Output the (x, y) coordinate of the center of the cell containing the given text.  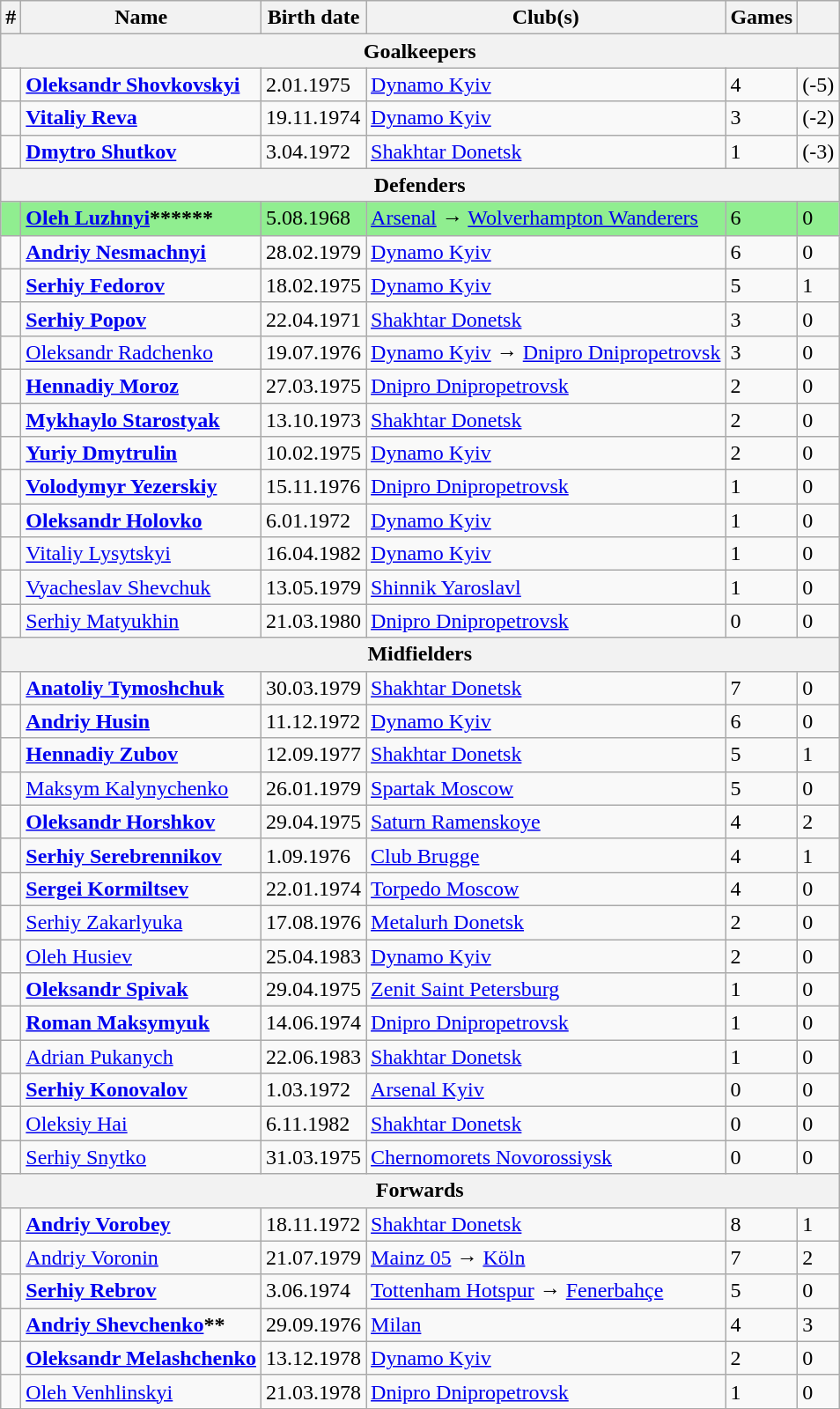
Serhiy Snytko (141, 1157)
Club Brugge (546, 855)
Forwards (420, 1191)
Andriy Shevchenko** (141, 1324)
Mainz 05 → Köln (546, 1258)
1.03.1972 (313, 1090)
Goalkeepers (420, 51)
(-2) (819, 118)
Adrian Pukanych (141, 1057)
Dynamo Kyiv → Dnipro Dnipropetrovsk (546, 352)
Oleh Husiev (141, 955)
Oleksandr Melashchenko (141, 1358)
2.01.1975 (313, 85)
Serhiy Rebrov (141, 1291)
Mykhaylo Starostyak (141, 420)
8 (762, 1224)
Vitaliy Reva (141, 118)
Volodymyr Yezerskiy (141, 487)
Serhiy Konovalov (141, 1090)
25.04.1983 (313, 955)
Tottenham Hotspur → Fenerbahçe (546, 1291)
Yuriy Dmytrulin (141, 454)
Andriy Vorobey (141, 1224)
21.03.1978 (313, 1391)
5.08.1968 (313, 218)
3.04.1972 (313, 151)
Shinnik Yaroslavl (546, 587)
Oleksandr Horshkov (141, 822)
Serhiy Matyukhin (141, 621)
# (11, 18)
Anatoliy Tymoshchuk (141, 688)
Vitaliy Lysytskyi (141, 554)
Sergei Kormiltsev (141, 889)
15.11.1976 (313, 487)
1.09.1976 (313, 855)
Name (141, 18)
Andriy Husin (141, 721)
Maksym Kalynychenko (141, 788)
Zenit Saint Petersburg (546, 990)
13.12.1978 (313, 1358)
Oleksiy Hai (141, 1124)
Oleksandr Radchenko (141, 352)
17.08.1976 (313, 922)
Andriy Nesmachnyi (141, 252)
Torpedo Moscow (546, 889)
Dmytro Shutkov (141, 151)
18.02.1975 (313, 285)
21.07.1979 (313, 1258)
Arsenal → Wolverhampton Wanderers (546, 218)
Spartak Moscow (546, 788)
Metalurh Donetsk (546, 922)
19.07.1976 (313, 352)
28.02.1979 (313, 252)
Oleh Luzhnyi****** (141, 218)
14.06.1974 (313, 1023)
22.06.1983 (313, 1057)
18.11.1972 (313, 1224)
Hennadiy Zubov (141, 755)
Serhiy Zakarlyuka (141, 922)
13.05.1979 (313, 587)
Saturn Ramenskoye (546, 822)
Serhiy Popov (141, 319)
27.03.1975 (313, 386)
Midfielders (420, 654)
16.04.1982 (313, 554)
6.11.1982 (313, 1124)
Arsenal Kyiv (546, 1090)
10.02.1975 (313, 454)
Oleksandr Shovkovskyi (141, 85)
Vyacheslav Shevchuk (141, 587)
19.11.1974 (313, 118)
Hennadiy Moroz (141, 386)
Oleh Venhlinskyi (141, 1391)
(-3) (819, 151)
26.01.1979 (313, 788)
3.06.1974 (313, 1291)
6.01.1972 (313, 520)
Games (762, 18)
13.10.1973 (313, 420)
Club(s) (546, 18)
22.01.1974 (313, 889)
(-5) (819, 85)
Oleksandr Spivak (141, 990)
29.09.1976 (313, 1324)
30.03.1979 (313, 688)
22.04.1971 (313, 319)
Milan (546, 1324)
11.12.1972 (313, 721)
Serhiy Fedorov (141, 285)
Oleksandr Holovko (141, 520)
21.03.1980 (313, 621)
12.09.1977 (313, 755)
31.03.1975 (313, 1157)
Chernomorets Novorossiysk (546, 1157)
Serhiy Serebrennikov (141, 855)
Roman Maksymyuk (141, 1023)
Defenders (420, 185)
Birth date (313, 18)
Andriy Voronin (141, 1258)
